Pinpoint the cell where the given text exists, returning its [X, Y] midpoint coordinate. 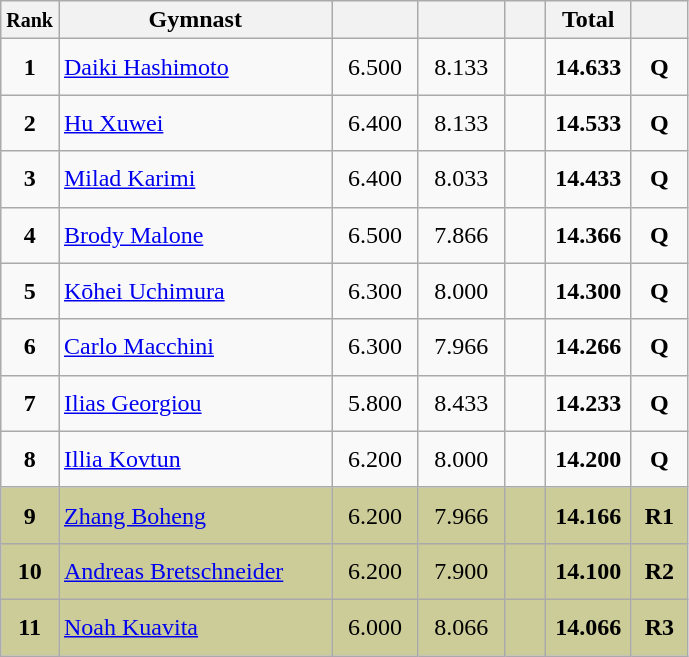
R1 [659, 515]
Carlo Macchini [195, 347]
11 [30, 627]
Total [588, 20]
10 [30, 571]
3 [30, 179]
14.300 [588, 291]
Gymnast [195, 20]
14.100 [588, 571]
5 [30, 291]
8.033 [461, 179]
Andreas Bretschneider [195, 571]
R3 [659, 627]
8.066 [461, 627]
14.066 [588, 627]
14.200 [588, 459]
Zhang Boheng [195, 515]
14.533 [588, 123]
2 [30, 123]
8.433 [461, 403]
Kōhei Uchimura [195, 291]
5.800 [375, 403]
14.233 [588, 403]
7.900 [461, 571]
6 [30, 347]
9 [30, 515]
14.266 [588, 347]
14.633 [588, 67]
Hu Xuwei [195, 123]
4 [30, 235]
Milad Karimi [195, 179]
1 [30, 67]
14.433 [588, 179]
Daiki Hashimoto [195, 67]
7 [30, 403]
Illia Kovtun [195, 459]
R2 [659, 571]
14.166 [588, 515]
8 [30, 459]
Noah Kuavita [195, 627]
6.000 [375, 627]
Ilias Georgiou [195, 403]
14.366 [588, 235]
Brody Malone [195, 235]
Rank [30, 20]
7.866 [461, 235]
